Return (X, Y) of the center of cell containing provided text 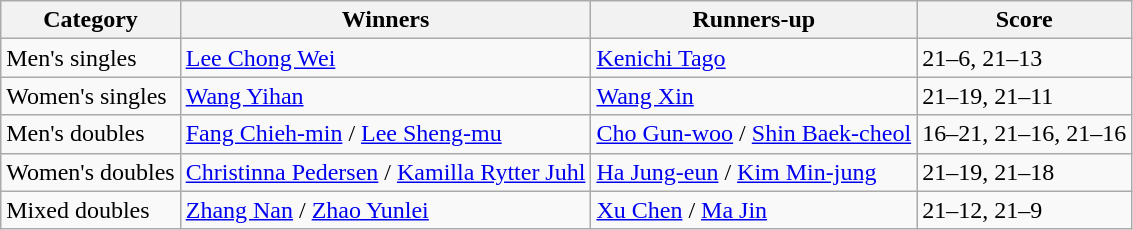
21–6, 21–13 (1024, 58)
Lee Chong Wei (386, 58)
Zhang Nan / Zhao Yunlei (386, 210)
Ha Jung-eun / Kim Min-jung (754, 172)
21–12, 21–9 (1024, 210)
Score (1024, 20)
Fang Chieh-min / Lee Sheng-mu (386, 134)
16–21, 21–16, 21–16 (1024, 134)
Women's singles (90, 96)
Mixed doubles (90, 210)
21–19, 21–11 (1024, 96)
Wang Yihan (386, 96)
21–19, 21–18 (1024, 172)
Women's doubles (90, 172)
Xu Chen / Ma Jin (754, 210)
Winners (386, 20)
Men's doubles (90, 134)
Category (90, 20)
Men's singles (90, 58)
Runners-up (754, 20)
Wang Xin (754, 96)
Cho Gun-woo / Shin Baek-cheol (754, 134)
Christinna Pedersen / Kamilla Rytter Juhl (386, 172)
Kenichi Tago (754, 58)
